Pinpoint the cell where the given text exists, returning its (X, Y) midpoint coordinate. 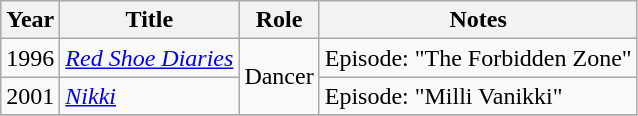
2001 (30, 96)
Nikki (150, 96)
Role (279, 20)
Red Shoe Diaries (150, 58)
Year (30, 20)
Notes (478, 20)
Dancer (279, 77)
1996 (30, 58)
Episode: "Milli Vanikki" (478, 96)
Title (150, 20)
Episode: "The Forbidden Zone" (478, 58)
